Identify which cell holds the provided text, then report its [x, y] central coordinate. 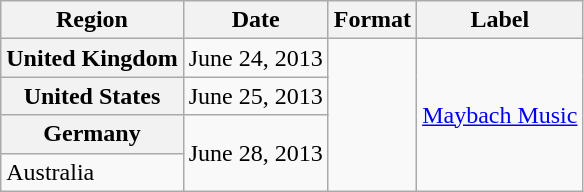
June 25, 2013 [256, 96]
Maybach Music [500, 115]
Germany [92, 134]
Australia [92, 172]
Region [92, 20]
Date [256, 20]
June 24, 2013 [256, 58]
United States [92, 96]
Format [372, 20]
Label [500, 20]
United Kingdom [92, 58]
June 28, 2013 [256, 153]
